Extract the [X, Y] coordinate from the center of the cell holding the provided text.  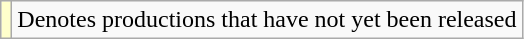
Denotes productions that have not yet been released [267, 20]
